Locate the cell with the specified text and output its [X, Y] center coordinate. 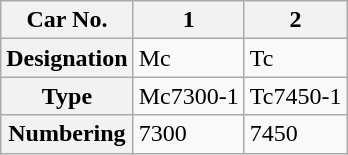
Mc [188, 58]
Car No. [67, 20]
1 [188, 20]
2 [296, 20]
Designation [67, 58]
Mc7300-1 [188, 96]
Numbering [67, 134]
7450 [296, 134]
Tc7450-1 [296, 96]
Tc [296, 58]
7300 [188, 134]
Type [67, 96]
